Locate the cell with the specified text and output its [x, y] center coordinate. 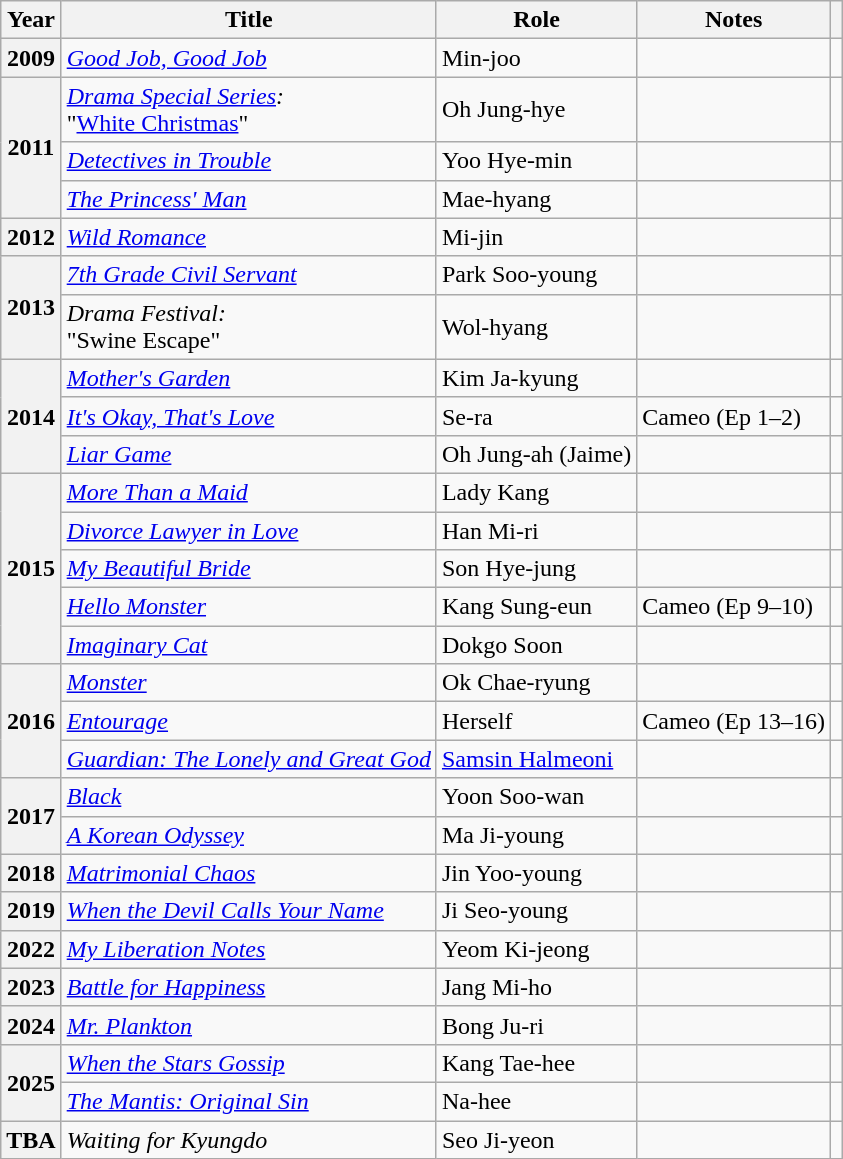
Se-ra [536, 416]
When the Stars Gossip [248, 1063]
Dokgo Soon [536, 645]
Hello Monster [248, 607]
2011 [31, 148]
Ji Seo-young [536, 911]
Notes [734, 20]
Kim Ja-kyung [536, 378]
Mae-hyang [536, 199]
Drama Special Series:"White Christmas" [248, 110]
Liar Game [248, 454]
Kang Tae-hee [536, 1063]
Ma Ji-young [536, 835]
Detectives in Trouble [248, 161]
Lady Kang [536, 492]
Yoo Hye-min [536, 161]
More Than a Maid [248, 492]
Seo Ji-yeon [536, 1139]
Imaginary Cat [248, 645]
2022 [31, 949]
Cameo (Ep 9–10) [734, 607]
When the Devil Calls Your Name [248, 911]
2019 [31, 911]
Wol-hyang [536, 326]
Samsin Halmeoni [536, 759]
2025 [31, 1082]
Black [248, 797]
Year [31, 20]
2024 [31, 1025]
2023 [31, 987]
2018 [31, 873]
Oh Jung-hye [536, 110]
Matrimonial Chaos [248, 873]
Mother's Garden [248, 378]
Jang Mi-ho [536, 987]
Cameo (Ep 1–2) [734, 416]
2016 [31, 721]
Battle for Happiness [248, 987]
Yoon Soo-wan [536, 797]
2009 [31, 58]
A Korean Odyssey [248, 835]
Jin Yoo-young [536, 873]
Mi-jin [536, 237]
Mr. Plankton [248, 1025]
Cameo (Ep 13–16) [734, 721]
It's Okay, That's Love [248, 416]
Wild Romance [248, 237]
Bong Ju-ri [536, 1025]
Monster [248, 683]
Guardian: The Lonely and Great God [248, 759]
Drama Festival:"Swine Escape" [248, 326]
Good Job, Good Job [248, 58]
The Princess' Man [248, 199]
Son Hye-jung [536, 569]
2012 [31, 237]
2014 [31, 416]
TBA [31, 1139]
2017 [31, 816]
Waiting for Kyungdo [248, 1139]
Na-hee [536, 1101]
Ok Chae-ryung [536, 683]
Role [536, 20]
Yeom Ki-jeong [536, 949]
Divorce Lawyer in Love [248, 531]
My Liberation Notes [248, 949]
7th Grade Civil Servant [248, 275]
My Beautiful Bride [248, 569]
Min-joo [536, 58]
Kang Sung-eun [536, 607]
The Mantis: Original Sin [248, 1101]
Herself [536, 721]
Han Mi-ri [536, 531]
Oh Jung-ah (Jaime) [536, 454]
2013 [31, 308]
2015 [31, 568]
Title [248, 20]
Park Soo-young [536, 275]
Entourage [248, 721]
